Find where the given text appears and provide that cell's center as [X, Y] coordinate. 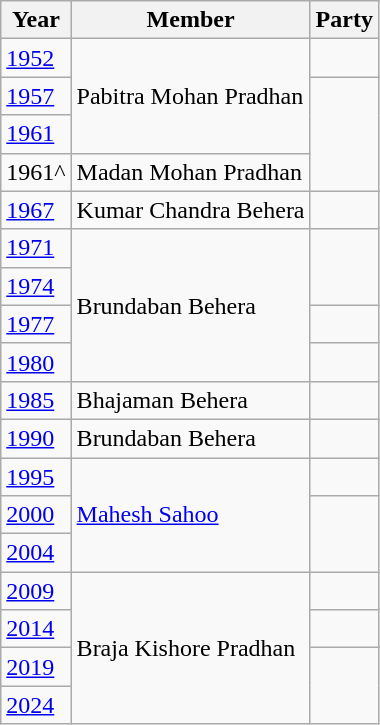
1961^ [36, 172]
2024 [36, 705]
Member [190, 20]
Kumar Chandra Behera [190, 210]
1952 [36, 58]
Mahesh Sahoo [190, 515]
1974 [36, 286]
2014 [36, 629]
Pabitra Mohan Pradhan [190, 96]
1980 [36, 362]
1995 [36, 477]
1977 [36, 324]
1967 [36, 210]
Madan Mohan Pradhan [190, 172]
2009 [36, 591]
1985 [36, 400]
1961 [36, 134]
2004 [36, 553]
2019 [36, 667]
Bhajaman Behera [190, 400]
Braja Kishore Pradhan [190, 648]
1957 [36, 96]
Year [36, 20]
1990 [36, 438]
2000 [36, 515]
Party [344, 20]
1971 [36, 248]
